Locate the cell with the specified text and output its [x, y] center coordinate. 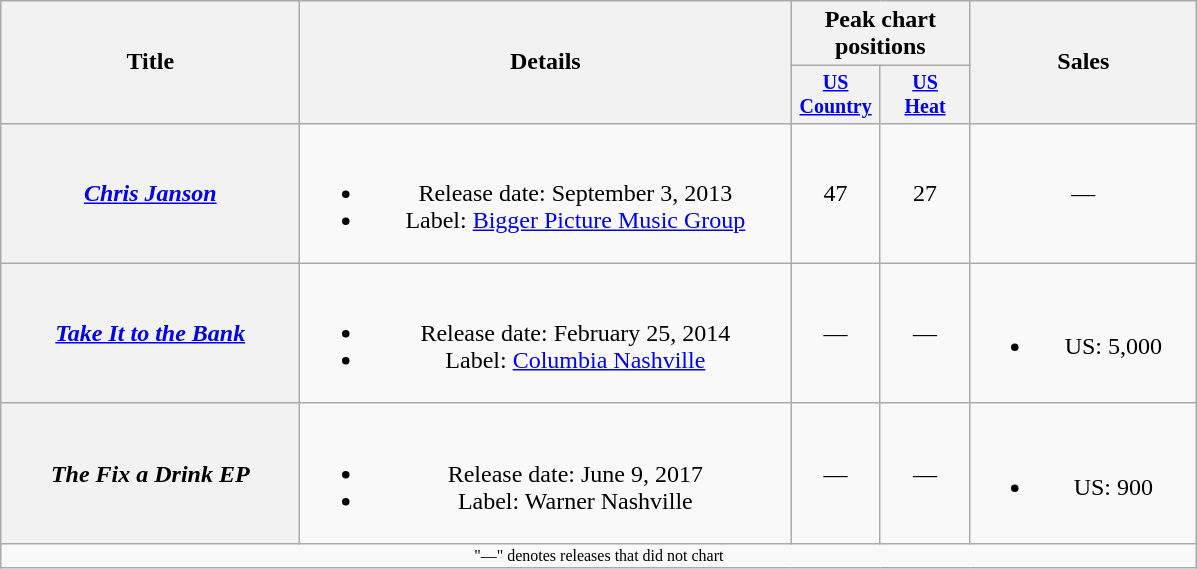
USHeat [924, 94]
US Country [836, 94]
Details [546, 62]
Title [150, 62]
The Fix a Drink EP [150, 473]
47 [836, 193]
Release date: June 9, 2017Label: Warner Nashville [546, 473]
27 [924, 193]
Take It to the Bank [150, 333]
Sales [1084, 62]
Chris Janson [150, 193]
US: 900 [1084, 473]
Release date: February 25, 2014Label: Columbia Nashville [546, 333]
Peak chartpositions [880, 34]
US: 5,000 [1084, 333]
"—" denotes releases that did not chart [599, 555]
Release date: September 3, 2013Label: Bigger Picture Music Group [546, 193]
